Identify which cell holds the provided text, then report its (x, y) central coordinate. 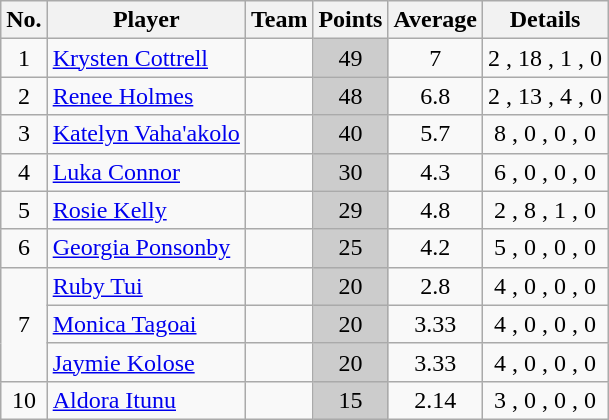
Luka Connor (146, 172)
Krysten Cottrell (146, 58)
No. (24, 20)
10 (24, 400)
6 , 0 , 0 , 0 (546, 172)
15 (350, 400)
3 (24, 134)
Ruby Tui (146, 286)
Points (350, 20)
4.8 (436, 210)
Aldora Itunu (146, 400)
Average (436, 20)
3 , 0 , 0 , 0 (546, 400)
5 (24, 210)
Monica Tagoai (146, 324)
29 (350, 210)
48 (350, 96)
Player (146, 20)
2 , 18 , 1 , 0 (546, 58)
1 (24, 58)
30 (350, 172)
Katelyn Vaha'akolo (146, 134)
Rosie Kelly (146, 210)
40 (350, 134)
5 , 0 , 0 , 0 (546, 248)
2 , 8 , 1 , 0 (546, 210)
Georgia Ponsonby (146, 248)
2 , 13 , 4 , 0 (546, 96)
Jaymie Kolose (146, 362)
Details (546, 20)
2.14 (436, 400)
2 (24, 96)
Renee Holmes (146, 96)
Team (279, 20)
2.8 (436, 286)
4.3 (436, 172)
8 , 0 , 0 , 0 (546, 134)
49 (350, 58)
4.2 (436, 248)
6.8 (436, 96)
5.7 (436, 134)
6 (24, 248)
4 (24, 172)
25 (350, 248)
